Return the [x, y] coordinate for the center point of the cell that contains the specified text.  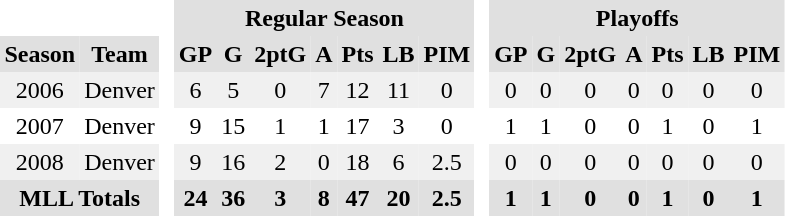
15 [234, 126]
17 [358, 126]
2007 [40, 126]
18 [358, 162]
7 [324, 90]
5 [234, 90]
Season [40, 54]
16 [234, 162]
Team [120, 54]
MLL Totals [80, 198]
Playoffs [638, 18]
24 [195, 198]
12 [358, 90]
8 [324, 198]
2008 [40, 162]
2 [280, 162]
47 [358, 198]
36 [234, 198]
20 [398, 198]
2006 [40, 90]
11 [398, 90]
Regular Season [324, 18]
